Scan for the cell matching the given text and deliver its (x, y) coordinate at center. 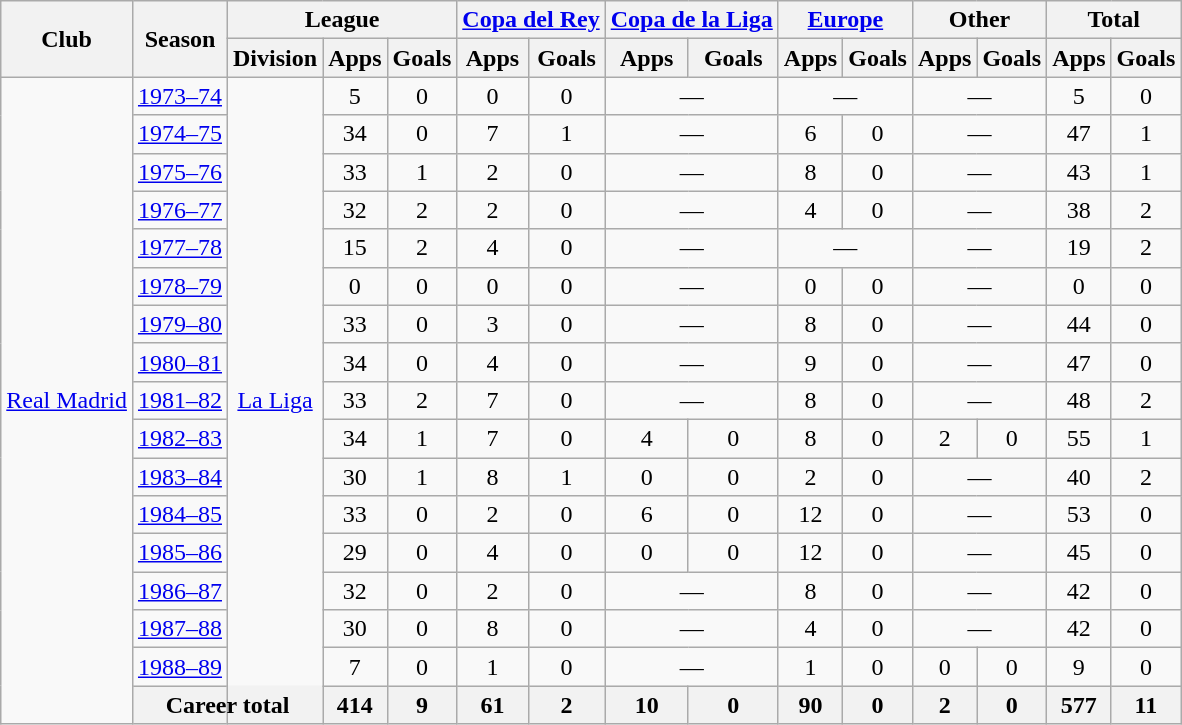
3 (492, 324)
44 (1079, 324)
Career total (227, 705)
45 (1079, 553)
1974–75 (180, 134)
40 (1079, 477)
61 (492, 705)
1980–81 (180, 362)
La Liga (276, 400)
1977–78 (180, 248)
38 (1079, 210)
Other (979, 20)
1983–84 (180, 477)
1984–85 (180, 515)
55 (1079, 438)
Copa del Rey (531, 20)
1987–88 (180, 629)
1986–87 (180, 591)
577 (1079, 705)
414 (355, 705)
Season (180, 39)
Club (67, 39)
19 (1079, 248)
Division (276, 58)
1976–77 (180, 210)
Total (1114, 20)
43 (1079, 172)
29 (355, 553)
10 (646, 705)
1975–76 (180, 172)
1978–79 (180, 286)
Copa de la Liga (692, 20)
15 (355, 248)
1985–86 (180, 553)
Europe (845, 20)
Real Madrid (67, 400)
1988–89 (180, 667)
1973–74 (180, 96)
1981–82 (180, 400)
53 (1079, 515)
11 (1146, 705)
1979–80 (180, 324)
1982–83 (180, 438)
90 (810, 705)
League (342, 20)
48 (1079, 400)
